Capture the cell that displays the provided text and extract its [x, y] central coordinate. 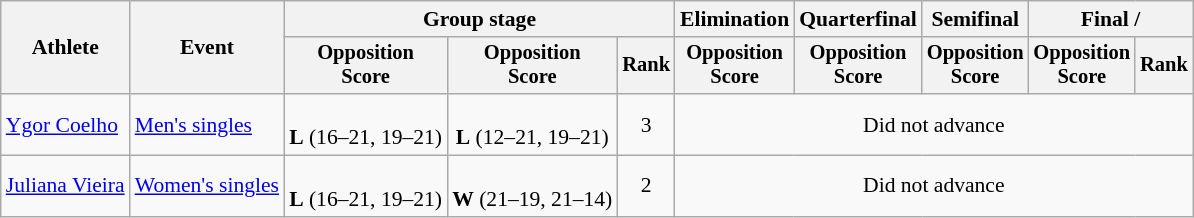
Semifinal [976, 19]
2 [646, 186]
Elimination [734, 19]
Women's singles [207, 186]
W (21–19, 21–14) [532, 186]
3 [646, 124]
Quarterfinal [858, 19]
Event [207, 48]
Group stage [480, 19]
Juliana Vieira [66, 186]
L (12–21, 19–21) [532, 124]
Men's singles [207, 124]
Athlete [66, 48]
Ygor Coelho [66, 124]
Final / [1110, 19]
